Extract the [X, Y] coordinate from the center of the cell holding the provided text.  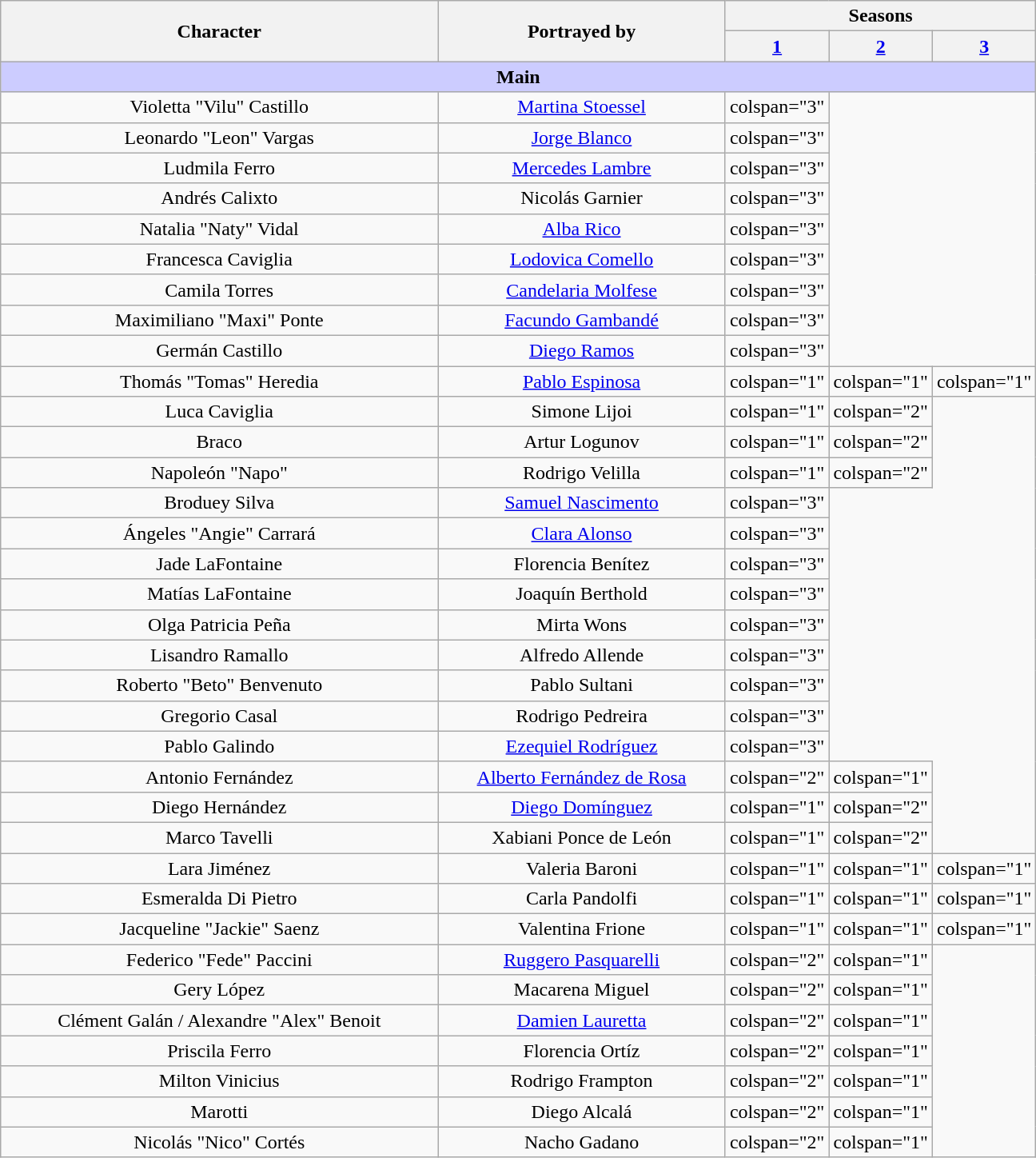
Damien Lauretta [582, 1020]
Martina Stoessel [582, 107]
Carla Pandolfi [582, 899]
Seasons [881, 16]
Olga Patricia Peña [219, 625]
Artur Logunov [582, 442]
Mercedes Lambre [582, 168]
Maximiliano "Maxi" Ponte [219, 320]
Rodrigo Frampton [582, 1081]
Diego Ramos [582, 350]
Matías LaFontaine [219, 594]
Nicolás "Nico" Cortés [219, 1142]
2 [881, 46]
Ruggero Pasquarelli [582, 960]
Jacqueline "Jackie" Saenz [219, 929]
Simone Lijoi [582, 412]
Character [219, 31]
Lodovica Comello [582, 259]
Andrés Calixto [219, 198]
Marco Tavelli [219, 837]
Antonio Fernández [219, 777]
Alberto Fernández de Rosa [582, 777]
Main [518, 77]
Nicolás Garnier [582, 198]
Diego Hernández [219, 807]
Leonardo "Leon" Vargas [219, 138]
Samuel Nascimento [582, 503]
3 [984, 46]
Ludmila Ferro [219, 168]
Joaquín Berthold [582, 594]
Roberto "Beto" Benvenuto [219, 685]
Valeria Baroni [582, 868]
Natalia "Naty" Vidal [219, 229]
Napoleón "Napo" [219, 473]
Xabiani Ponce de León [582, 837]
Francesca Caviglia [219, 259]
Pablo Sultani [582, 685]
Alba Rico [582, 229]
Broduey Silva [219, 503]
Esmeralda Di Pietro [219, 899]
Mirta Wons [582, 625]
Clément Galán / Alexandre "Alex" Benoit [219, 1020]
Alfredo Allende [582, 655]
Facundo Gambandé [582, 320]
Marotti [219, 1112]
Pablo Galindo [219, 746]
Candelaria Molfese [582, 289]
Lara Jiménez [219, 868]
1 [777, 46]
Federico "Fede" Paccini [219, 960]
Thomás "Tomas" Heredia [219, 381]
Valentina Frione [582, 929]
Lisandro Ramallo [219, 655]
Diego Domínguez [582, 807]
Gregorio Casal [219, 716]
Macarena Miguel [582, 990]
Rodrigo Pedreira [582, 716]
Germán Castillo [219, 350]
Jorge Blanco [582, 138]
Florencia Ortíz [582, 1051]
Violetta "Vilu" Castillo [219, 107]
Florencia Benítez [582, 564]
Pablo Espinosa [582, 381]
Milton Vinicius [219, 1081]
Nacho Gadano [582, 1142]
Portrayed by [582, 31]
Priscila Ferro [219, 1051]
Clara Alonso [582, 533]
Jade LaFontaine [219, 564]
Ángeles "Angie" Carrará [219, 533]
Camila Torres [219, 289]
Ezequiel Rodríguez [582, 746]
Rodrigo Velilla [582, 473]
Gery López [219, 990]
Luca Caviglia [219, 412]
Braco [219, 442]
Diego Alcalá [582, 1112]
